Find where the given text appears and provide that cell's center as [X, Y] coordinate. 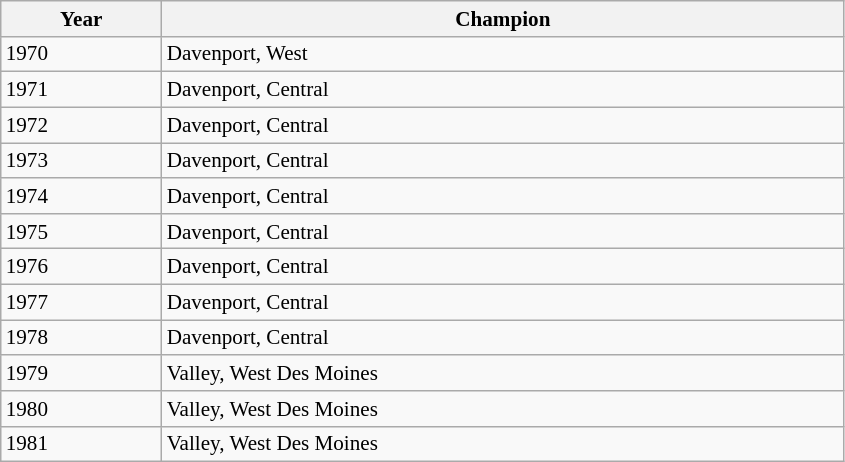
1970 [82, 54]
Davenport, West [503, 54]
1978 [82, 338]
1971 [82, 90]
1976 [82, 266]
Year [82, 18]
1977 [82, 302]
1980 [82, 408]
1975 [82, 230]
Champion [503, 18]
1981 [82, 444]
1979 [82, 372]
1974 [82, 196]
1972 [82, 124]
1973 [82, 160]
